Output the [x, y] coordinate of the center of the cell containing the given text.  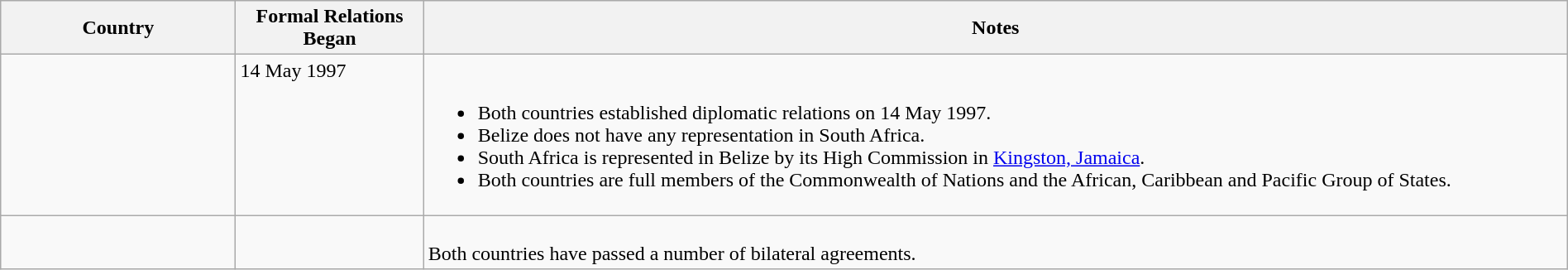
Country [118, 28]
14 May 1997 [329, 135]
Formal Relations Began [329, 28]
Both countries have passed a number of bilateral agreements. [996, 242]
Notes [996, 28]
